Pinpoint the cell where the given text exists, returning its [x, y] midpoint coordinate. 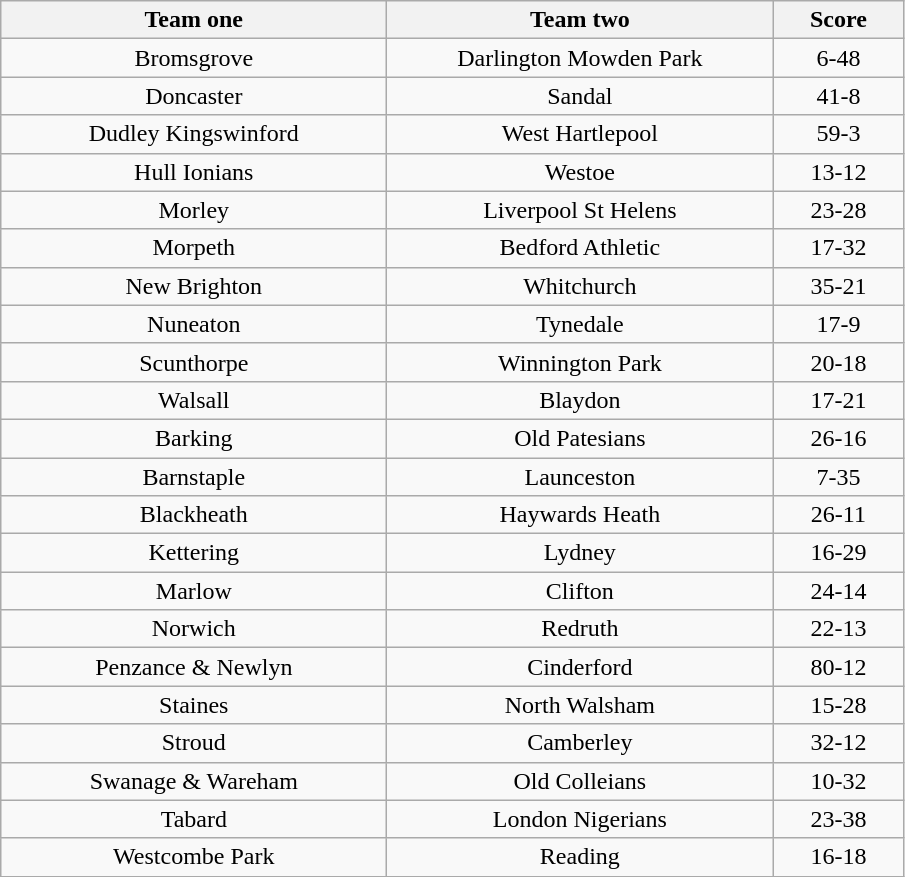
Hull Ionians [194, 172]
41-8 [838, 96]
32-12 [838, 743]
Bedford Athletic [580, 248]
Lydney [580, 553]
80-12 [838, 667]
23-28 [838, 210]
London Nigerians [580, 819]
26-11 [838, 515]
Barking [194, 438]
Bromsgrove [194, 58]
Team two [580, 20]
Old Patesians [580, 438]
Scunthorpe [194, 362]
Norwich [194, 629]
North Walsham [580, 705]
Whitchurch [580, 286]
16-18 [838, 857]
Swanage & Wareham [194, 781]
Redruth [580, 629]
Blackheath [194, 515]
7-35 [838, 477]
Tynedale [580, 324]
24-14 [838, 591]
23-38 [838, 819]
Clifton [580, 591]
Nuneaton [194, 324]
West Hartlepool [580, 134]
16-29 [838, 553]
Liverpool St Helens [580, 210]
17-9 [838, 324]
59-3 [838, 134]
6-48 [838, 58]
10-32 [838, 781]
Westoe [580, 172]
Westcombe Park [194, 857]
17-32 [838, 248]
Team one [194, 20]
Camberley [580, 743]
17-21 [838, 400]
Old Colleians [580, 781]
Staines [194, 705]
Haywards Heath [580, 515]
Cinderford [580, 667]
22-13 [838, 629]
Morley [194, 210]
Darlington Mowden Park [580, 58]
15-28 [838, 705]
Score [838, 20]
Barnstaple [194, 477]
Launceston [580, 477]
Doncaster [194, 96]
New Brighton [194, 286]
26-16 [838, 438]
Winnington Park [580, 362]
Reading [580, 857]
35-21 [838, 286]
Blaydon [580, 400]
Tabard [194, 819]
20-18 [838, 362]
Kettering [194, 553]
13-12 [838, 172]
Dudley Kingswinford [194, 134]
Penzance & Newlyn [194, 667]
Stroud [194, 743]
Marlow [194, 591]
Morpeth [194, 248]
Sandal [580, 96]
Walsall [194, 400]
